Output the [x, y] coordinate of the center of the cell containing the given text.  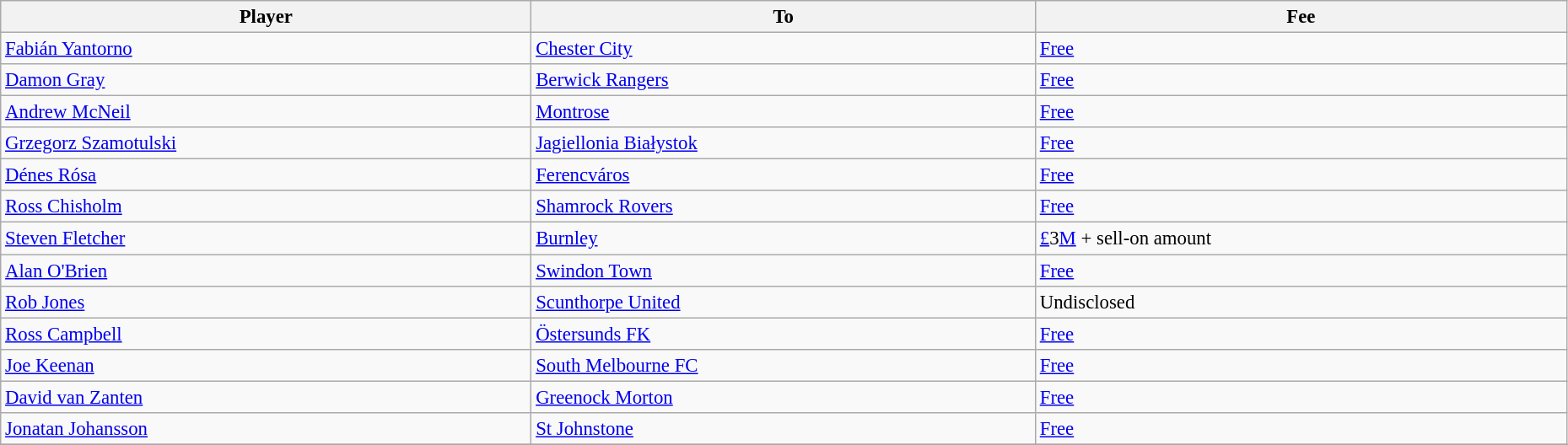
Jonatan Johansson [267, 429]
Östersunds FK [784, 334]
Montrose [784, 112]
Dénes Rósa [267, 175]
Greenock Morton [784, 397]
Steven Fletcher [267, 239]
Grzegorz Szamotulski [267, 143]
To [784, 17]
Burnley [784, 239]
Berwick Rangers [784, 80]
Ferencváros [784, 175]
St Johnstone [784, 429]
Andrew McNeil [267, 112]
Rob Jones [267, 302]
Joe Keenan [267, 365]
Player [267, 17]
£3M + sell-on amount [1301, 239]
Fee [1301, 17]
Scunthorpe United [784, 302]
Damon Gray [267, 80]
Jagiellonia Białystok [784, 143]
Shamrock Rovers [784, 206]
Undisclosed [1301, 302]
Alan O'Brien [267, 271]
Ross Chisholm [267, 206]
Fabián Yantorno [267, 49]
David van Zanten [267, 397]
South Melbourne FC [784, 365]
Ross Campbell [267, 334]
Swindon Town [784, 271]
Chester City [784, 49]
